Output the (x, y) coordinate of the center of the cell containing the given text.  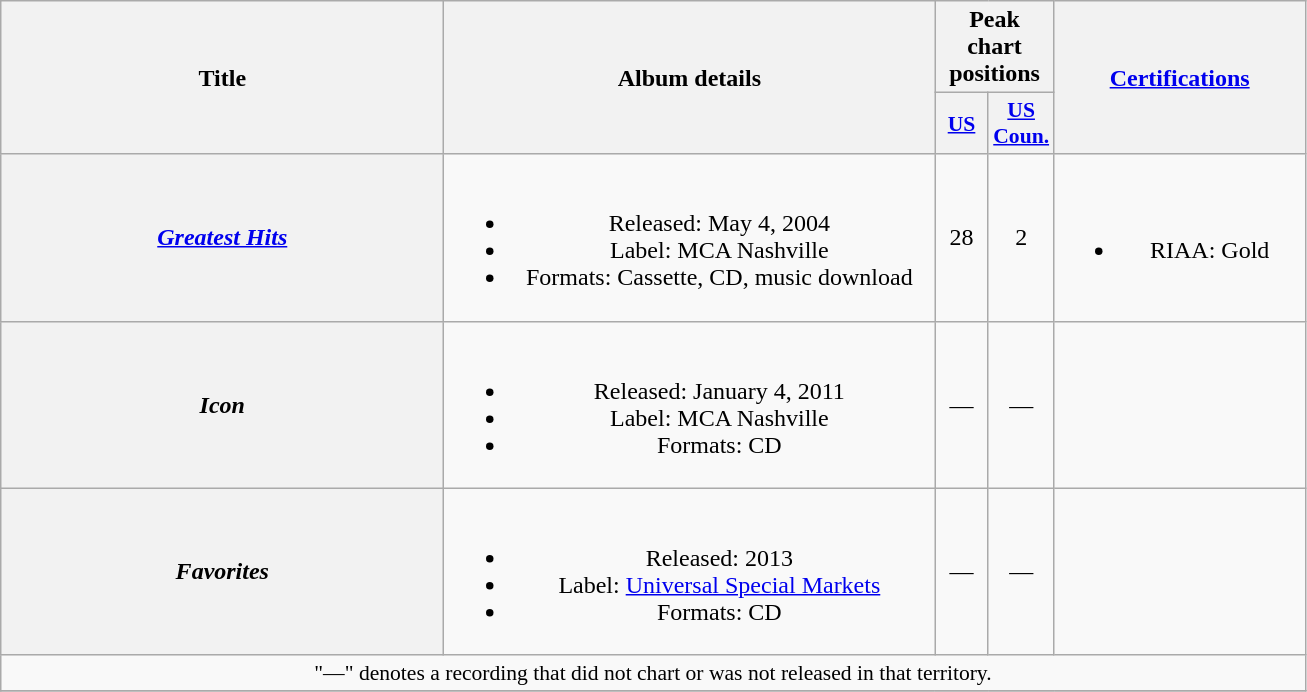
2 (1021, 238)
Released: January 4, 2011Label: MCA NashvilleFormats: CD (690, 404)
Peak chartpositions (994, 47)
Title (222, 78)
US (962, 124)
Greatest Hits (222, 238)
"—" denotes a recording that did not chart or was not released in that territory. (653, 673)
Released: May 4, 2004Label: MCA NashvilleFormats: Cassette, CD, music download (690, 238)
Certifications (1180, 78)
RIAA: Gold (1180, 238)
USCoun. (1021, 124)
Released: 2013Label: Universal Special MarketsFormats: CD (690, 572)
28 (962, 238)
Favorites (222, 572)
Album details (690, 78)
Icon (222, 404)
